Detect which cell encompasses the target text, then output its (x, y) center coordinate. 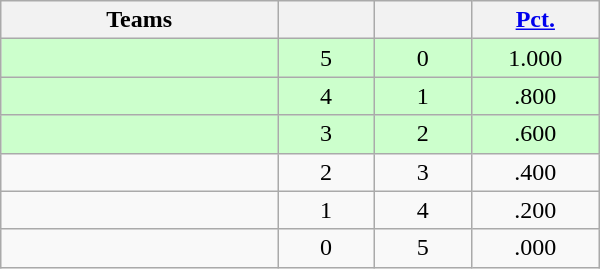
.400 (535, 172)
.000 (535, 248)
.800 (535, 96)
.600 (535, 134)
Teams (140, 20)
Pct. (535, 20)
1.000 (535, 58)
.200 (535, 210)
